Pinpoint the cell where the given text exists, returning its (X, Y) midpoint coordinate. 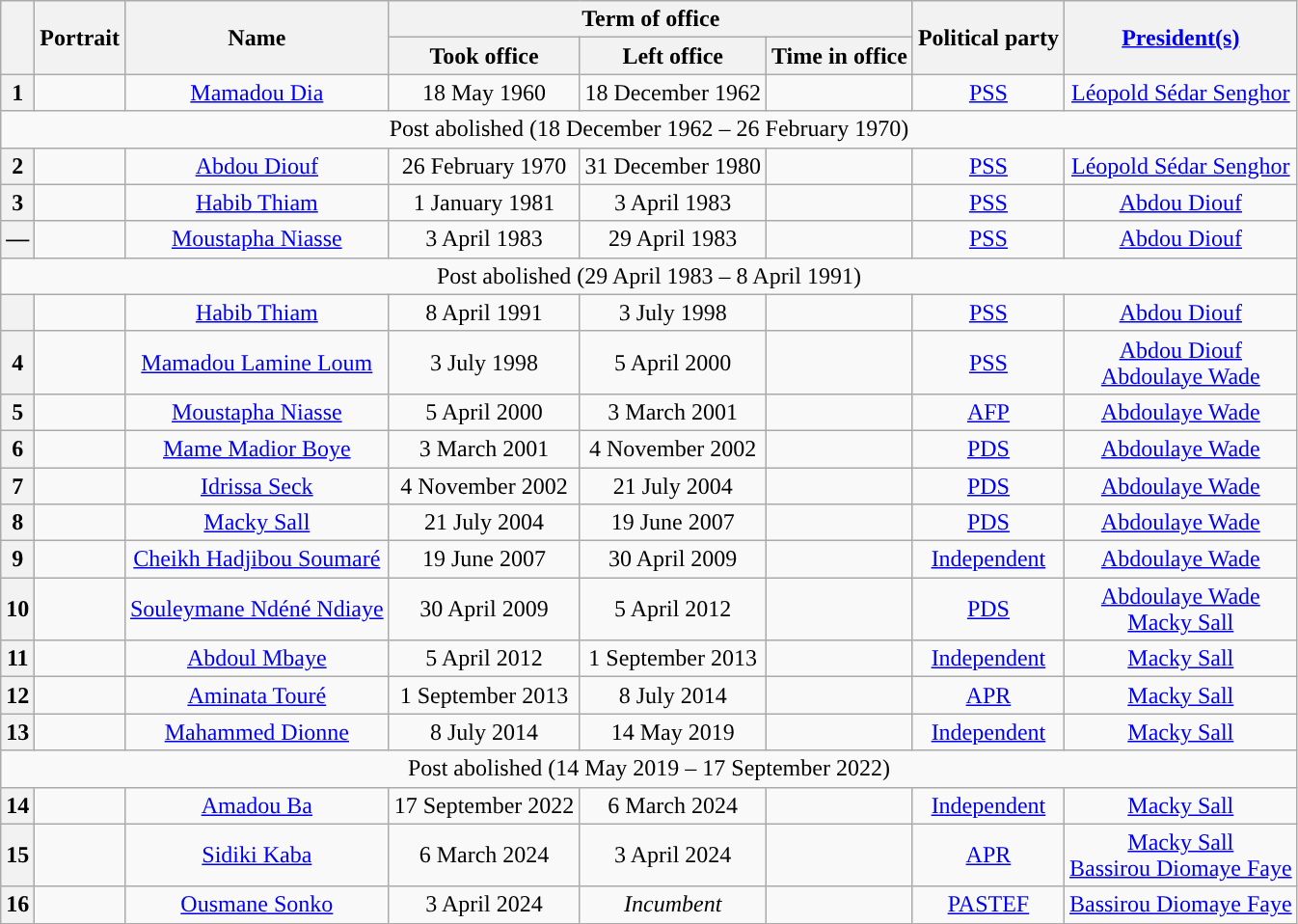
Idrissa Seck (257, 485)
President(s) (1180, 38)
1 (17, 93)
PASTEF (987, 905)
Portrait (80, 38)
4 (17, 363)
— (17, 239)
Incumbent (673, 905)
1 January 1981 (484, 203)
8 April 1991 (484, 313)
2 (17, 166)
Post abolished (18 December 1962 – 26 February 1970) (649, 129)
18 December 1962 (673, 93)
5 (17, 412)
9 (17, 559)
16 (17, 905)
Post abolished (29 April 1983 – 8 April 1991) (649, 276)
3 (17, 203)
6 (17, 448)
Political party (987, 38)
Souleymane Ndéné Ndiaye (257, 610)
Took office (484, 56)
Macky SallBassirou Diomaye Faye (1180, 855)
29 April 1983 (673, 239)
Amadou Ba (257, 805)
17 September 2022 (484, 805)
13 (17, 732)
12 (17, 695)
8 (17, 523)
11 (17, 659)
Bassirou Diomaye Faye (1180, 905)
7 (17, 485)
14 May 2019 (673, 732)
Mamadou Lamine Loum (257, 363)
Abdou DioufAbdoulaye Wade (1180, 363)
15 (17, 855)
Mame Madior Boye (257, 448)
10 (17, 610)
Abdoulaye WadeMacky Sall (1180, 610)
Aminata Touré (257, 695)
Post abolished (14 May 2019 – 17 September 2022) (649, 769)
31 December 1980 (673, 166)
14 (17, 805)
Abdoul Mbaye (257, 659)
Left office (673, 56)
Cheikh Hadjibou Soumaré (257, 559)
Time in office (840, 56)
26 February 1970 (484, 166)
Name (257, 38)
18 May 1960 (484, 93)
Mahammed Dionne (257, 732)
Ousmane Sonko (257, 905)
Sidiki Kaba (257, 855)
AFP (987, 412)
Term of office (650, 19)
Mamadou Dia (257, 93)
